Return [x, y] of the center of cell containing provided text 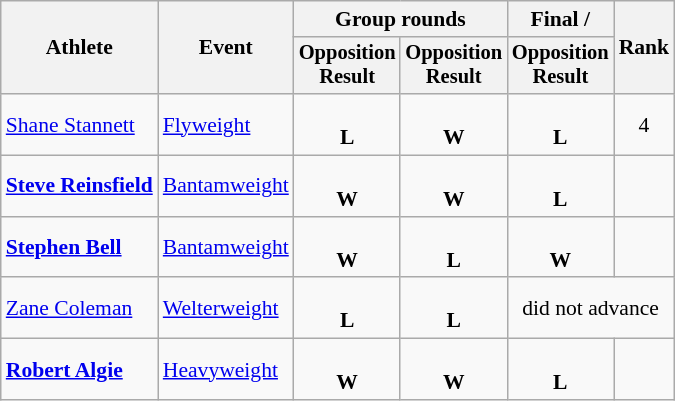
Athlete [80, 48]
Flyweight [226, 124]
Event [226, 48]
did not advance [590, 308]
4 [644, 124]
Zane Coleman [80, 308]
Steve Reinsfield [80, 186]
Final / [560, 19]
Shane Stannett [80, 124]
Robert Algie [80, 370]
Rank [644, 48]
Heavyweight [226, 370]
Stephen Bell [80, 248]
Group rounds [400, 19]
Welterweight [226, 308]
